Scan for the cell matching the given text and deliver its (X, Y) coordinate at center. 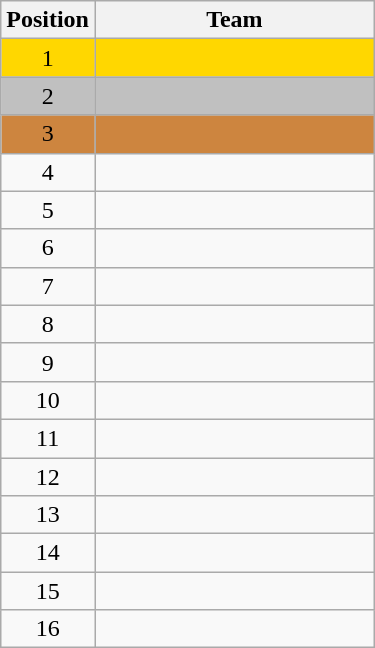
16 (48, 629)
8 (48, 324)
7 (48, 286)
15 (48, 591)
5 (48, 210)
2 (48, 96)
3 (48, 134)
Position (48, 20)
1 (48, 58)
11 (48, 438)
4 (48, 172)
6 (48, 248)
12 (48, 477)
Team (234, 20)
9 (48, 362)
10 (48, 400)
14 (48, 553)
13 (48, 515)
